Capture the cell that displays the provided text and extract its (X, Y) central coordinate. 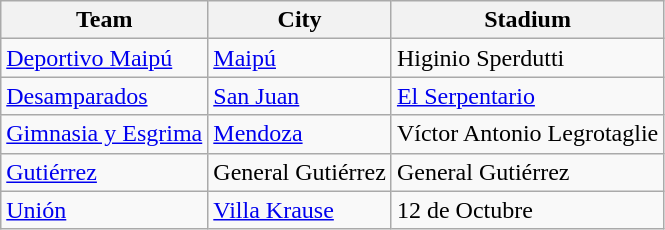
Team (104, 20)
San Juan (300, 96)
Maipú (300, 58)
Deportivo Maipú (104, 58)
Unión (104, 210)
Higinio Sperdutti (527, 58)
12 de Octubre (527, 210)
Desamparados (104, 96)
Víctor Antonio Legrotaglie (527, 134)
Mendoza (300, 134)
Stadium (527, 20)
Gutiérrez (104, 172)
El Serpentario (527, 96)
City (300, 20)
Villa Krause (300, 210)
Gimnasia y Esgrima (104, 134)
